Search for the cell housing the specified text and yield its [x, y] center coordinate. 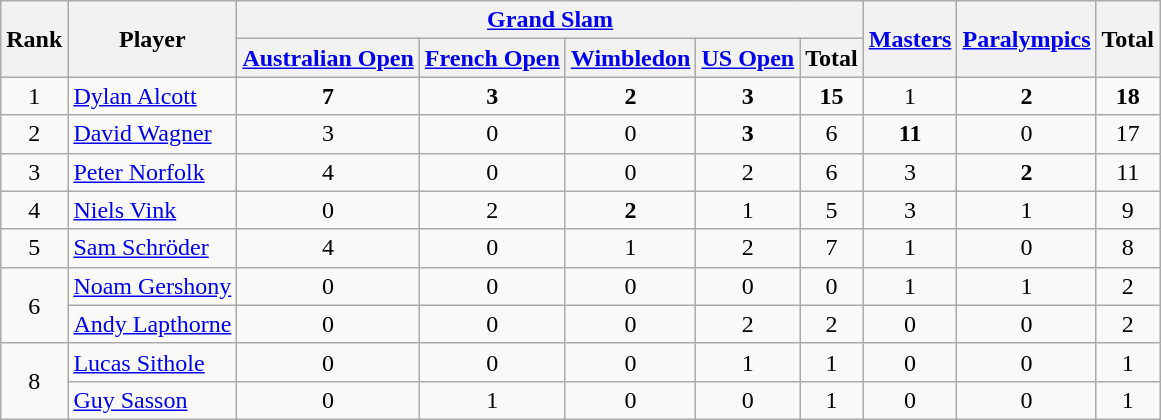
Australian Open [328, 58]
Sam Schröder [152, 248]
Peter Norfolk [152, 172]
David Wagner [152, 134]
15 [832, 96]
Dylan Alcott [152, 96]
Player [152, 39]
Andy Lapthorne [152, 324]
Wimbledon [630, 58]
US Open [748, 58]
Niels Vink [152, 210]
9 [1128, 210]
Paralympics [1026, 39]
Noam Gershony [152, 286]
Lucas Sithole [152, 362]
Rank [34, 39]
Grand Slam [550, 20]
18 [1128, 96]
Guy Sasson [152, 400]
French Open [492, 58]
17 [1128, 134]
Masters [910, 39]
